Extract the (X, Y) coordinate from the center of the cell holding the provided text.  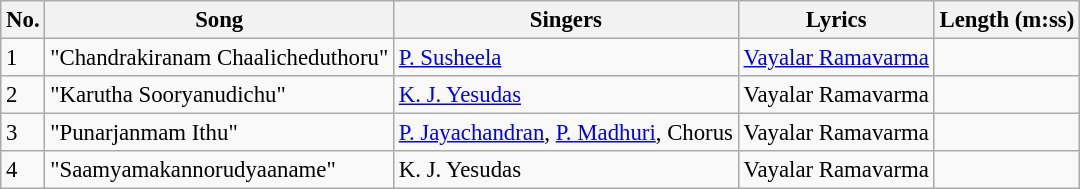
P. Jayachandran, P. Madhuri, Chorus (566, 133)
Singers (566, 20)
Song (220, 20)
2 (23, 95)
No. (23, 20)
Lyrics (836, 20)
"Chandrakiranam Chaalicheduthoru" (220, 58)
"Saamyamakannorudyaaname" (220, 170)
"Punarjanmam Ithu" (220, 133)
3 (23, 133)
1 (23, 58)
4 (23, 170)
P. Susheela (566, 58)
Length (m:ss) (1006, 20)
"Karutha Sooryanudichu" (220, 95)
